Return [x, y] of the center of cell containing provided text 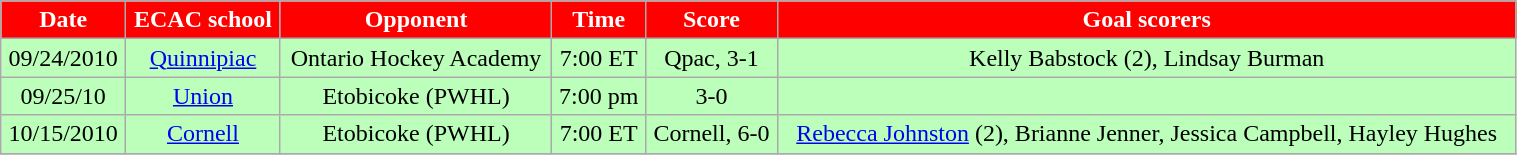
ECAC school [204, 20]
Rebecca Johnston (2), Brianne Jenner, Jessica Campbell, Hayley Hughes [1146, 134]
Ontario Hockey Academy [416, 58]
Union [204, 96]
3-0 [712, 96]
09/24/2010 [64, 58]
Score [712, 20]
Goal scorers [1146, 20]
Kelly Babstock (2), Lindsay Burman [1146, 58]
Quinnipiac [204, 58]
Date [64, 20]
Qpac, 3-1 [712, 58]
09/25/10 [64, 96]
Opponent [416, 20]
Time [599, 20]
Cornell, 6-0 [712, 134]
Cornell [204, 134]
7:00 pm [599, 96]
10/15/2010 [64, 134]
